For the text-containing cell, return its midpoint in [X, Y] coordinate format. 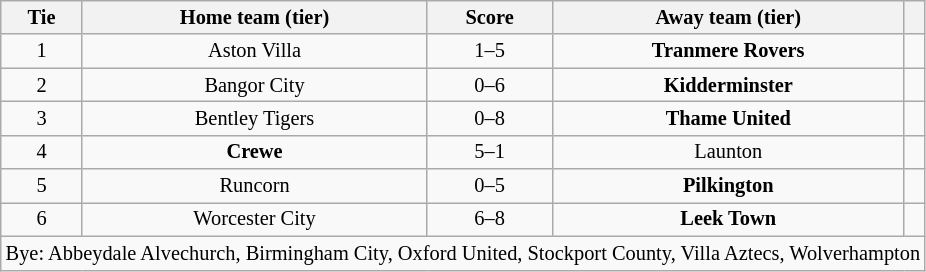
Worcester City [254, 219]
Crewe [254, 152]
0–6 [490, 85]
Away team (tier) [728, 17]
Pilkington [728, 186]
Tranmere Rovers [728, 51]
Thame United [728, 118]
6 [42, 219]
1 [42, 51]
3 [42, 118]
Leek Town [728, 219]
Launton [728, 152]
0–5 [490, 186]
5 [42, 186]
Runcorn [254, 186]
1–5 [490, 51]
Bye: Abbeydale Alvechurch, Birmingham City, Oxford United, Stockport County, Villa Aztecs, Wolverhampton [463, 253]
Tie [42, 17]
Bentley Tigers [254, 118]
4 [42, 152]
5–1 [490, 152]
Kidderminster [728, 85]
Score [490, 17]
Home team (tier) [254, 17]
2 [42, 85]
Bangor City [254, 85]
Aston Villa [254, 51]
0–8 [490, 118]
6–8 [490, 219]
